Extract the [x, y] coordinate from the center of the cell holding the provided text.  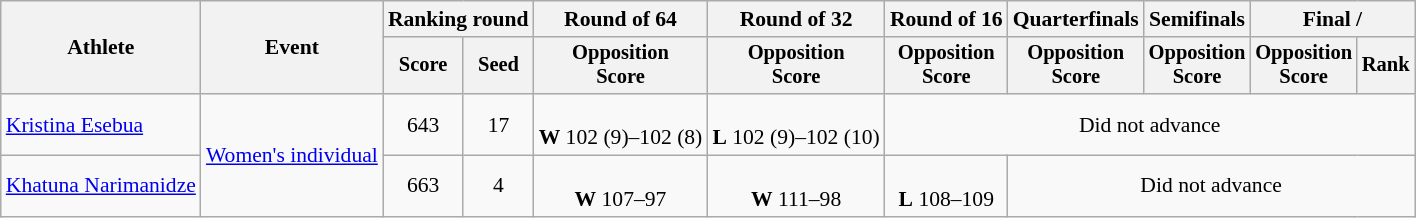
Quarterfinals [1076, 19]
Round of 16 [946, 19]
W 102 (9)–102 (8) [621, 124]
663 [424, 186]
Ranking round [458, 19]
Final / [1332, 19]
643 [424, 124]
L 102 (9)–102 (10) [796, 124]
W 107–97 [621, 186]
Semifinals [1198, 19]
4 [498, 186]
17 [498, 124]
Event [292, 48]
Score [424, 66]
Round of 64 [621, 19]
W 111–98 [796, 186]
Round of 32 [796, 19]
Rank [1386, 66]
Kristina Esebua [101, 124]
Seed [498, 66]
L 108–109 [946, 186]
Athlete [101, 48]
Women's individual [292, 155]
Khatuna Narimanidze [101, 186]
